Find where the given text appears and provide that cell's center as [x, y] coordinate. 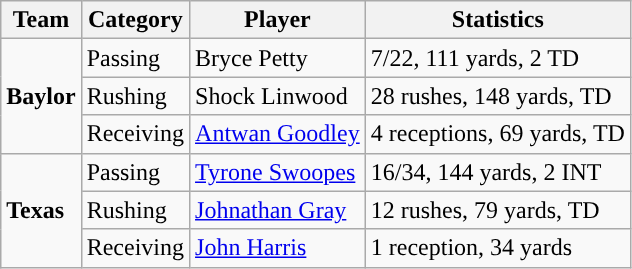
16/34, 144 yards, 2 INT [498, 172]
Statistics [498, 20]
Baylor [41, 96]
28 rushes, 148 yards, TD [498, 96]
Shock Linwood [278, 96]
Player [278, 20]
1 reception, 34 yards [498, 248]
Bryce Petty [278, 58]
12 rushes, 79 yards, TD [498, 210]
7/22, 111 yards, 2 TD [498, 58]
Team [41, 20]
Johnathan Gray [278, 210]
Category [135, 20]
Tyrone Swoopes [278, 172]
John Harris [278, 248]
Texas [41, 210]
4 receptions, 69 yards, TD [498, 134]
Antwan Goodley [278, 134]
